Extract the (x, y) coordinate from the center of the cell holding the provided text.  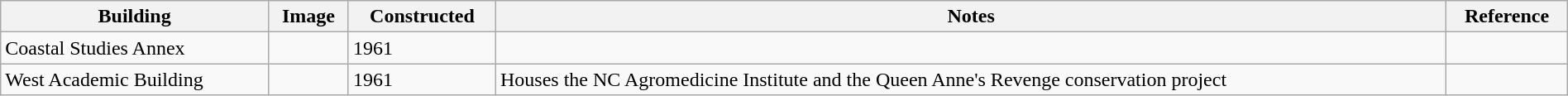
Notes (971, 17)
Constructed (422, 17)
Reference (1507, 17)
Coastal Studies Annex (135, 48)
Houses the NC Agromedicine Institute and the Queen Anne's Revenge conservation project (971, 79)
Building (135, 17)
Image (308, 17)
West Academic Building (135, 79)
